Provide the [x, y] coordinate of the cell's center where the given text is located.  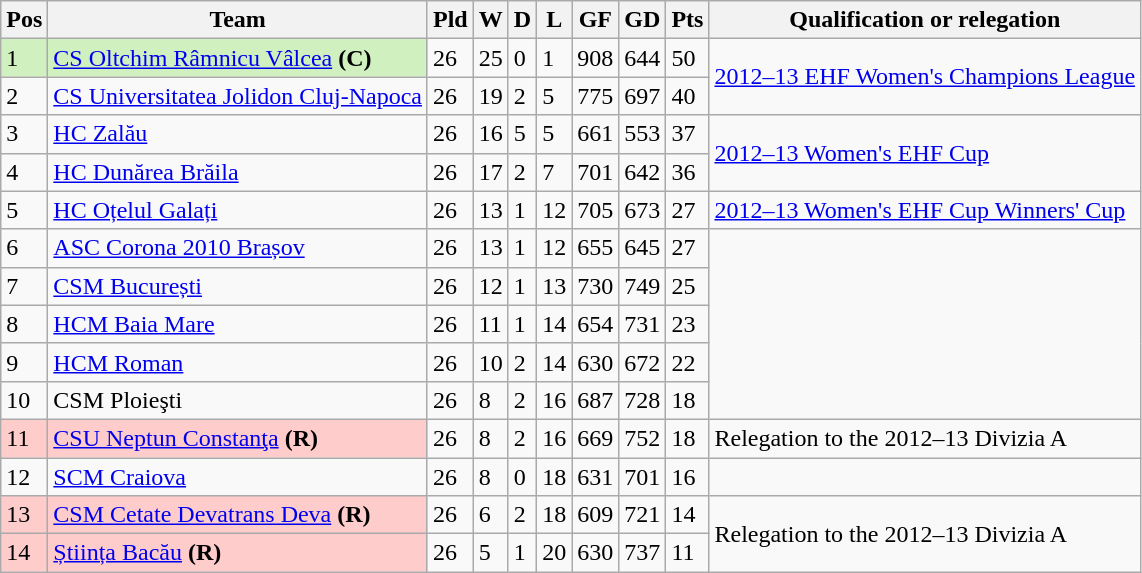
HC Zalău [238, 134]
20 [554, 553]
654 [596, 324]
Pld [450, 20]
644 [642, 58]
19 [490, 96]
HC Dunărea Brăila [238, 172]
553 [642, 134]
9 [24, 362]
749 [642, 286]
655 [596, 248]
721 [642, 515]
36 [688, 172]
2012–13 Women's EHF Cup [925, 153]
672 [642, 362]
Știința Bacău (R) [238, 553]
17 [490, 172]
3 [24, 134]
728 [642, 400]
40 [688, 96]
Pos [24, 20]
CSU Neptun Constanţa (R) [238, 438]
37 [688, 134]
705 [596, 210]
687 [596, 400]
CSM Ploieşti [238, 400]
673 [642, 210]
CSM București [238, 286]
730 [596, 286]
661 [596, 134]
669 [596, 438]
SCM Craiova [238, 477]
697 [642, 96]
D [522, 20]
631 [596, 477]
642 [642, 172]
Qualification or relegation [925, 20]
2012–13 EHF Women's Champions League [925, 77]
CS Oltchim Râmnicu Vâlcea (C) [238, 58]
CSM Cetate Devatrans Deva (R) [238, 515]
HCM Roman [238, 362]
HC Oțelul Galați [238, 210]
752 [642, 438]
737 [642, 553]
775 [596, 96]
908 [596, 58]
HCM Baia Mare [238, 324]
Team [238, 20]
23 [688, 324]
Pts [688, 20]
50 [688, 58]
22 [688, 362]
L [554, 20]
GD [642, 20]
4 [24, 172]
GF [596, 20]
645 [642, 248]
2012–13 Women's EHF Cup Winners' Cup [925, 210]
W [490, 20]
ASC Corona 2010 Brașov [238, 248]
CS Universitatea Jolidon Cluj-Napoca [238, 96]
609 [596, 515]
731 [642, 324]
